From the cell containing the given text, extract its center point as (X, Y) coordinate. 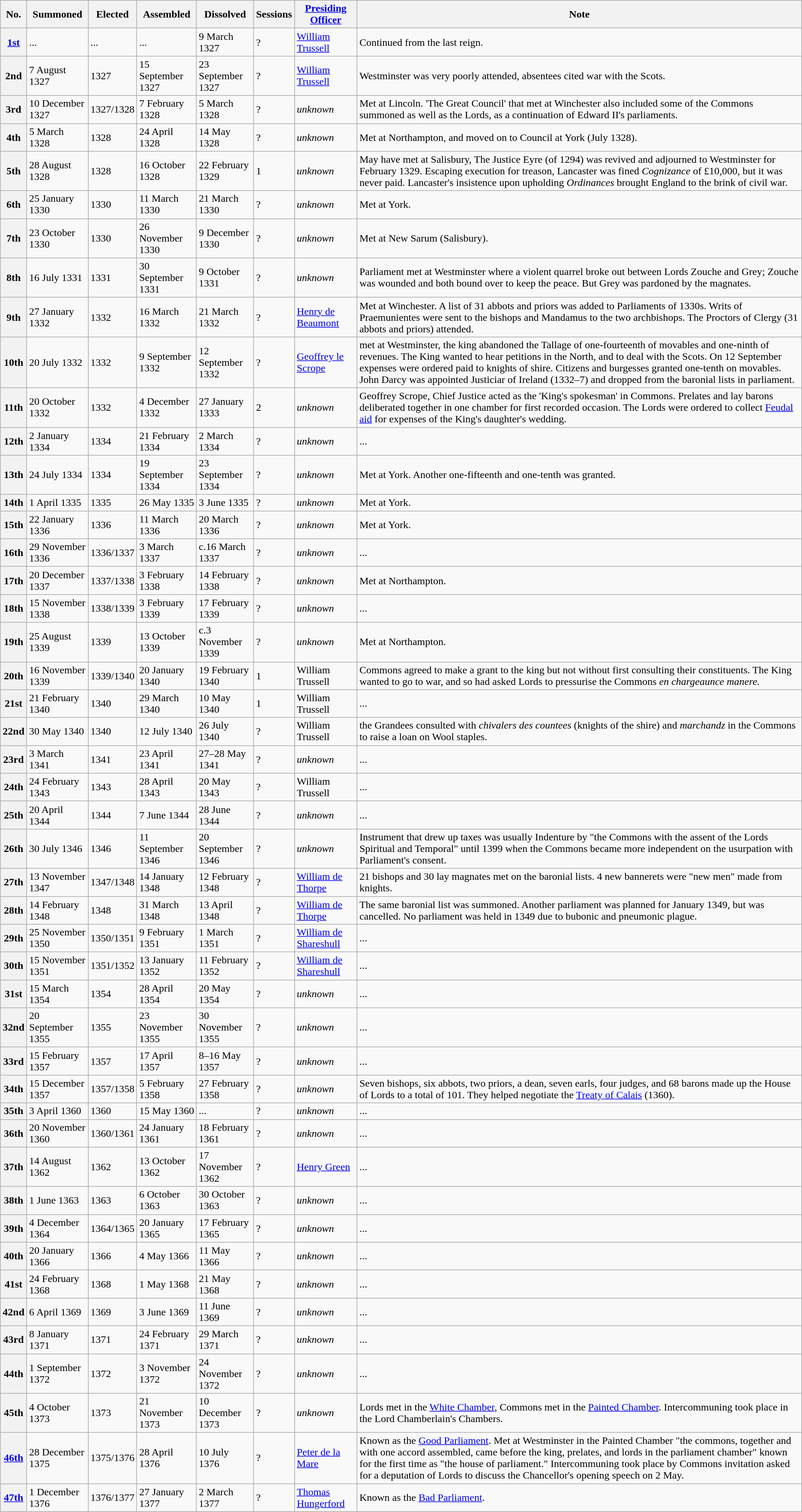
10 July 1376 (225, 1458)
Met at Northampton, and moved on to Council at York (July 1328). (579, 137)
3rd (14, 110)
15 November 1338 (57, 608)
15 December 1357 (57, 1089)
19 February 1340 (225, 676)
3 November 1372 (166, 1373)
1366 (113, 1256)
42nd (14, 1312)
28th (14, 910)
31st (14, 994)
21 May 1368 (225, 1284)
8 January 1371 (57, 1340)
24 February 1371 (166, 1340)
9 October 1331 (225, 278)
33rd (14, 1061)
Sessions (274, 15)
34th (14, 1089)
2 (274, 407)
Met at New Sarum (Salisbury). (579, 238)
1348 (113, 910)
20th (14, 676)
28 April 1343 (166, 787)
12 February 1348 (225, 882)
12th (14, 441)
4 December 1364 (57, 1228)
1339 (113, 642)
Henry Green (326, 1167)
9 February 1351 (166, 938)
26 July 1340 (225, 732)
1372 (113, 1373)
4 May 1366 (166, 1256)
10 May 1340 (225, 703)
17 February 1365 (225, 1228)
30 September 1331 (166, 278)
24th (14, 787)
14 February 1348 (57, 910)
26 November 1330 (166, 238)
9 September 1332 (166, 362)
30th (14, 966)
16 November 1339 (57, 676)
20 March 1336 (225, 525)
11 September 1346 (166, 849)
9 December 1330 (225, 238)
30 November 1355 (225, 1028)
No. (14, 15)
1369 (113, 1312)
12 July 1340 (166, 732)
14 August 1362 (57, 1167)
8th (14, 278)
9 March 1327 (225, 42)
29th (14, 938)
Dissolved (225, 15)
13th (14, 475)
29 March 1371 (225, 1340)
Summoned (57, 15)
21 bishops and 30 lay magnates met on the baronial lists. 4 new bannerets were "new men" made from knights. (579, 882)
30 October 1363 (225, 1200)
21 February 1340 (57, 703)
20 September 1355 (57, 1028)
11 March 1336 (166, 525)
24 April 1328 (166, 137)
1st (14, 42)
23rd (14, 759)
29 November 1336 (57, 553)
28 December 1375 (57, 1458)
1338/1339 (113, 608)
2nd (14, 76)
Known as the Bad Parliament. (579, 1497)
38th (14, 1200)
2 March 1334 (225, 441)
1360 (113, 1111)
Henry de Beaumont (326, 317)
4th (14, 137)
16 July 1331 (57, 278)
35th (14, 1111)
16 March 1332 (166, 317)
1373 (113, 1413)
4 October 1373 (57, 1413)
23 November 1355 (166, 1028)
1 December 1376 (57, 1497)
Presiding Officer (326, 15)
10 December 1327 (57, 110)
15 February 1357 (57, 1061)
26 May 1335 (166, 503)
1 April 1335 (57, 503)
1357/1358 (113, 1089)
1327/1328 (113, 110)
27–28 May 1341 (225, 759)
Met at York. Another one-fifteenth and one-tenth was granted. (579, 475)
10 December 1373 (225, 1413)
20 December 1337 (57, 581)
46th (14, 1458)
14th (14, 503)
1354 (113, 994)
6 April 1369 (57, 1312)
1339/1340 (113, 676)
20 July 1332 (57, 362)
23 April 1341 (166, 759)
1331 (113, 278)
3 March 1337 (166, 553)
15 September 1327 (166, 76)
25 August 1339 (57, 642)
Note (579, 15)
15th (14, 525)
1327 (113, 76)
27 January 1333 (225, 407)
1371 (113, 1340)
23 October 1330 (57, 238)
Thomas Hungerford (326, 1497)
1355 (113, 1028)
25th (14, 815)
13 October 1339 (166, 642)
11 May 1366 (225, 1256)
8–16 May 1357 (225, 1061)
15 November 1351 (57, 966)
25 January 1330 (57, 205)
1 May 1368 (166, 1284)
1 March 1351 (225, 938)
24 January 1361 (166, 1133)
13 January 1352 (166, 966)
7 February 1328 (166, 110)
32nd (14, 1028)
Continued from the last reign. (579, 42)
Westminster was very poorly attended, absentees cited war with the Scots. (579, 76)
the Grandees consulted with chivalers des countees (knights of the shire) and marchandz in the Commons to raise a loan on Wool staples. (579, 732)
20 October 1332 (57, 407)
27 January 1332 (57, 317)
21 February 1334 (166, 441)
28 April 1376 (166, 1458)
1364/1365 (113, 1228)
28 June 1344 (225, 815)
23 September 1327 (225, 76)
11 March 1330 (166, 205)
43rd (14, 1340)
1368 (113, 1284)
17 February 1339 (225, 608)
17 April 1357 (166, 1061)
21 March 1332 (225, 317)
5th (14, 171)
1360/1361 (113, 1133)
24 July 1334 (57, 475)
4 December 1332 (166, 407)
15 May 1360 (166, 1111)
27th (14, 882)
47th (14, 1497)
3 June 1369 (166, 1312)
13 April 1348 (225, 910)
24 February 1368 (57, 1284)
7 August 1327 (57, 76)
12 September 1332 (225, 362)
14 February 1338 (225, 581)
21st (14, 703)
14 January 1348 (166, 882)
11 June 1369 (225, 1312)
3 February 1339 (166, 608)
1376/1377 (113, 1497)
28 August 1328 (57, 171)
Lords met in the White Chamber, Commons met in the Painted Chamber. Intercommuning took place in the Lord Chamberlain's Chambers. (579, 1413)
1351/1352 (113, 966)
14 May 1328 (225, 137)
1347/1348 (113, 882)
1 September 1372 (57, 1373)
6th (14, 205)
20 January 1365 (166, 1228)
24 November 1372 (225, 1373)
20 May 1354 (225, 994)
22 January 1336 (57, 525)
26th (14, 849)
1335 (113, 503)
10th (14, 362)
13 October 1362 (166, 1167)
36th (14, 1133)
20 January 1340 (166, 676)
Geoffrey le Scrope (326, 362)
11 February 1352 (225, 966)
9th (14, 317)
20 September 1346 (225, 849)
30 May 1340 (57, 732)
20 May 1343 (225, 787)
39th (14, 1228)
Elected (113, 15)
16th (14, 553)
16 October 1328 (166, 171)
44th (14, 1373)
Peter de la Mare (326, 1458)
6 October 1363 (166, 1200)
22 February 1329 (225, 171)
1337/1338 (113, 581)
30 July 1346 (57, 849)
1336/1337 (113, 553)
1 June 1363 (57, 1200)
Assembled (166, 15)
21 March 1330 (225, 205)
15 March 1354 (57, 994)
24 February 1343 (57, 787)
1336 (113, 525)
1343 (113, 787)
2 January 1334 (57, 441)
3 February 1338 (166, 581)
20 April 1344 (57, 815)
1344 (113, 815)
18 February 1361 (225, 1133)
41st (14, 1284)
23 September 1334 (225, 475)
17 November 1362 (225, 1167)
19th (14, 642)
3 March 1341 (57, 759)
28 April 1354 (166, 994)
1346 (113, 849)
1341 (113, 759)
5 February 1358 (166, 1089)
2 March 1377 (225, 1497)
40th (14, 1256)
3 June 1335 (225, 503)
13 November 1347 (57, 882)
c.3 November 1339 (225, 642)
27 January 1377 (166, 1497)
18th (14, 608)
7th (14, 238)
1375/1376 (113, 1458)
7 June 1344 (166, 815)
25 November 1350 (57, 938)
29 March 1340 (166, 703)
3 April 1360 (57, 1111)
20 January 1366 (57, 1256)
27 February 1358 (225, 1089)
19 September 1334 (166, 475)
17th (14, 581)
21 November 1373 (166, 1413)
1350/1351 (113, 938)
45th (14, 1413)
11th (14, 407)
22nd (14, 732)
31 March 1348 (166, 910)
1363 (113, 1200)
1362 (113, 1167)
37th (14, 1167)
20 November 1360 (57, 1133)
1357 (113, 1061)
c.16 March 1337 (225, 553)
